Output the [X, Y] coordinate of the center of the cell containing the given text.  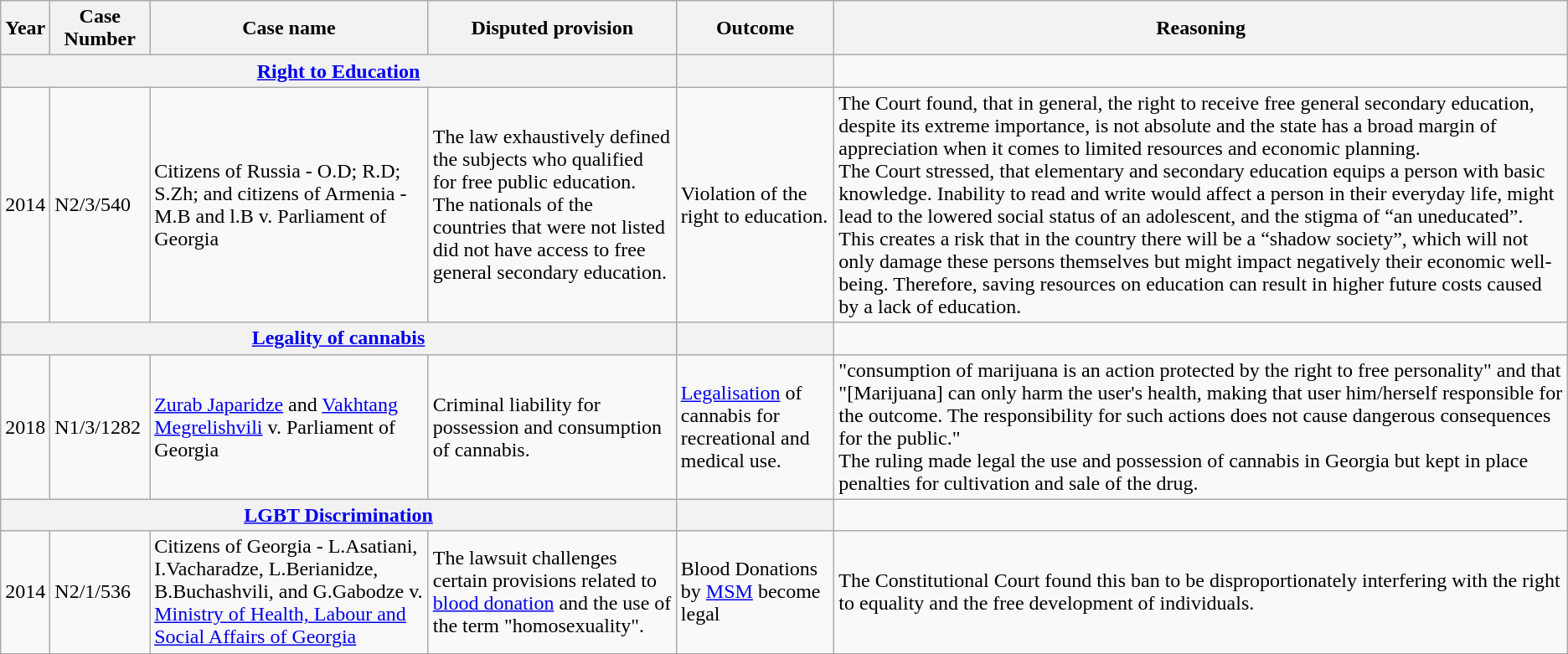
Case name [290, 28]
N1/3/1282 [101, 427]
The lawsuit challenges certain provisions related to blood donation and the use of the term "homosexuality". [552, 592]
Criminal liability for possession and consumption of cannabis. [552, 427]
Outcome [756, 28]
Case Number [101, 28]
Legalisation of cannabis for recreational and medical use. [756, 427]
Blood Donations by MSM become legal [756, 592]
N2/1/536 [101, 592]
Zurab Japaridze and Vakhtang Megrelishvili v. Parliament of Georgia [290, 427]
LGBT Discrimination [338, 515]
2018 [25, 427]
The Constitutional Court found this ban to be disproportionately interfering with the right to equality and the free development of individuals. [1201, 592]
Year [25, 28]
Reasoning [1201, 28]
Violation of the right to education. [756, 204]
Legality of cannabis [338, 338]
Disputed provision [552, 28]
Citizens of Russia - O.D; R.D; S.Zh; and citizens of Armenia - M.B and l.B v. Parliament of Georgia [290, 204]
Right to Education [338, 71]
N2/3/540 [101, 204]
